Scan for the cell matching the given text and deliver its [x, y] coordinate at center. 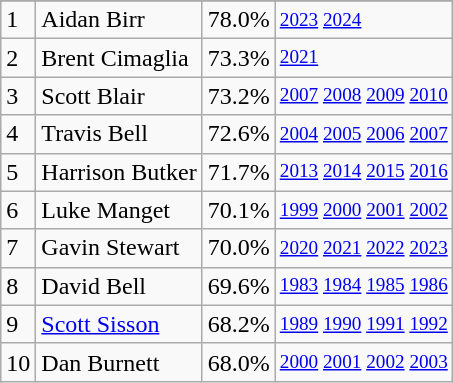
Scott Blair [119, 96]
73.3% [238, 58]
78.0% [238, 20]
2000 2001 2002 2003 [364, 362]
Luke Manget [119, 210]
David Bell [119, 286]
1989 1990 1991 1992 [364, 324]
5 [18, 172]
1 [18, 20]
2021 [364, 58]
70.1% [238, 210]
2004 2005 2006 2007 [364, 134]
Aidan Birr [119, 20]
8 [18, 286]
73.2% [238, 96]
2 [18, 58]
70.0% [238, 248]
2023 2024 [364, 20]
68.0% [238, 362]
71.7% [238, 172]
68.2% [238, 324]
2020 2021 2022 2023 [364, 248]
9 [18, 324]
Harrison Butker [119, 172]
69.6% [238, 286]
Scott Sisson [119, 324]
4 [18, 134]
2013 2014 2015 2016 [364, 172]
6 [18, 210]
Brent Cimaglia [119, 58]
1983 1984 1985 1986 [364, 286]
3 [18, 96]
Travis Bell [119, 134]
7 [18, 248]
Dan Burnett [119, 362]
72.6% [238, 134]
2007 2008 2009 2010 [364, 96]
10 [18, 362]
Gavin Stewart [119, 248]
1999 2000 2001 2002 [364, 210]
